Scan for the cell matching the given text and deliver its (x, y) coordinate at center. 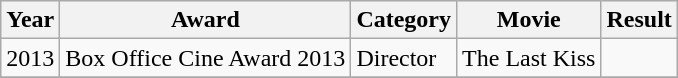
The Last Kiss (529, 58)
Box Office Cine Award 2013 (206, 58)
Result (639, 20)
Movie (529, 20)
Award (206, 20)
Director (404, 58)
2013 (30, 58)
Category (404, 20)
Year (30, 20)
